Identify which cell holds the provided text, then report its [X, Y] central coordinate. 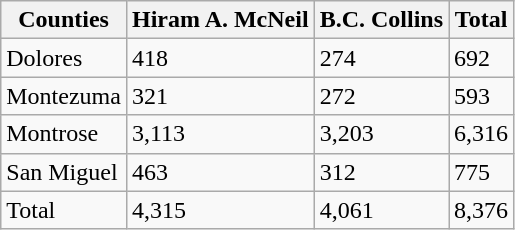
8,376 [482, 210]
418 [220, 58]
6,316 [482, 134]
775 [482, 172]
593 [482, 96]
4,061 [381, 210]
B.C. Collins [381, 20]
3,113 [220, 134]
San Miguel [64, 172]
274 [381, 58]
Hiram A. McNeil [220, 20]
4,315 [220, 210]
312 [381, 172]
Montrose [64, 134]
Dolores [64, 58]
692 [482, 58]
272 [381, 96]
Counties [64, 20]
3,203 [381, 134]
463 [220, 172]
321 [220, 96]
Montezuma [64, 96]
